Pinpoint the cell where the given text exists, returning its [x, y] midpoint coordinate. 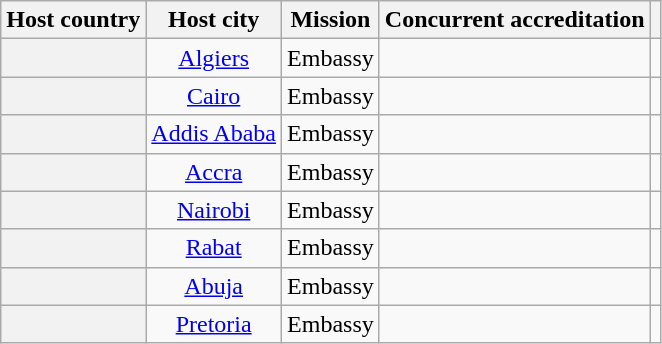
Cairo [214, 96]
Mission [331, 20]
Nairobi [214, 210]
Algiers [214, 58]
Accra [214, 172]
Host city [214, 20]
Host country [74, 20]
Concurrent accreditation [514, 20]
Addis Ababa [214, 134]
Abuja [214, 286]
Pretoria [214, 324]
Rabat [214, 248]
